Identify which cell holds the provided text, then report its [x, y] central coordinate. 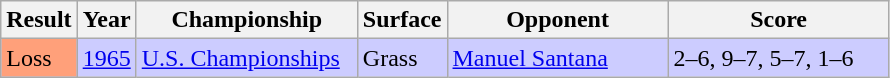
Surface [402, 20]
Championship [246, 20]
Grass [402, 58]
Score [778, 20]
Year [106, 20]
U.S. Championships [246, 58]
2–6, 9–7, 5–7, 1–6 [778, 58]
Loss [39, 58]
Opponent [558, 20]
Manuel Santana [558, 58]
1965 [106, 58]
Result [39, 20]
